Return the (x, y) coordinate for the center point of the cell that contains the specified text.  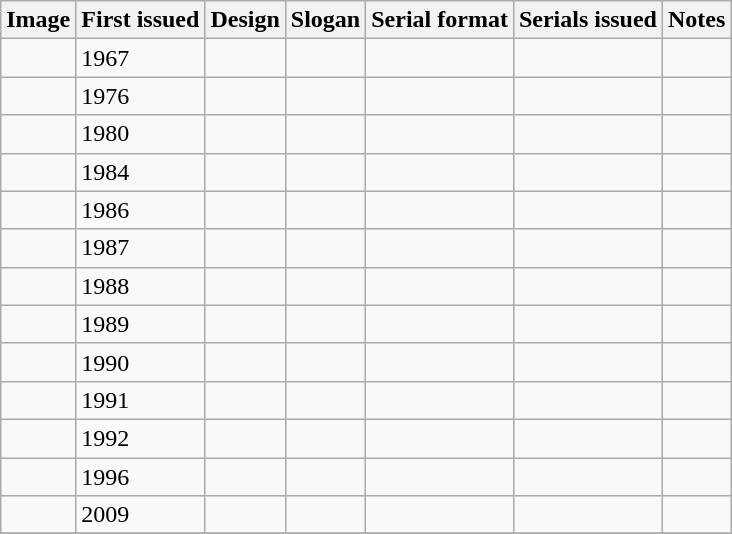
1976 (140, 96)
1988 (140, 286)
Notes (696, 20)
Image (38, 20)
Serial format (440, 20)
1992 (140, 438)
Design (245, 20)
1984 (140, 172)
1967 (140, 58)
1991 (140, 400)
1990 (140, 362)
Slogan (325, 20)
1996 (140, 477)
1989 (140, 324)
1987 (140, 248)
1986 (140, 210)
Serials issued (588, 20)
1980 (140, 134)
First issued (140, 20)
2009 (140, 515)
